Search for the cell housing the specified text and yield its [x, y] center coordinate. 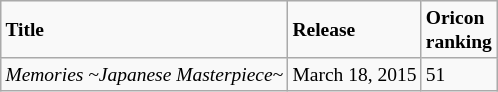
Release [354, 30]
March 18, 2015 [354, 74]
Oriconranking [458, 30]
Memories ~Japanese Masterpiece~ [144, 74]
51 [458, 74]
Title [144, 30]
